Return (X, Y) of the center of cell containing provided text 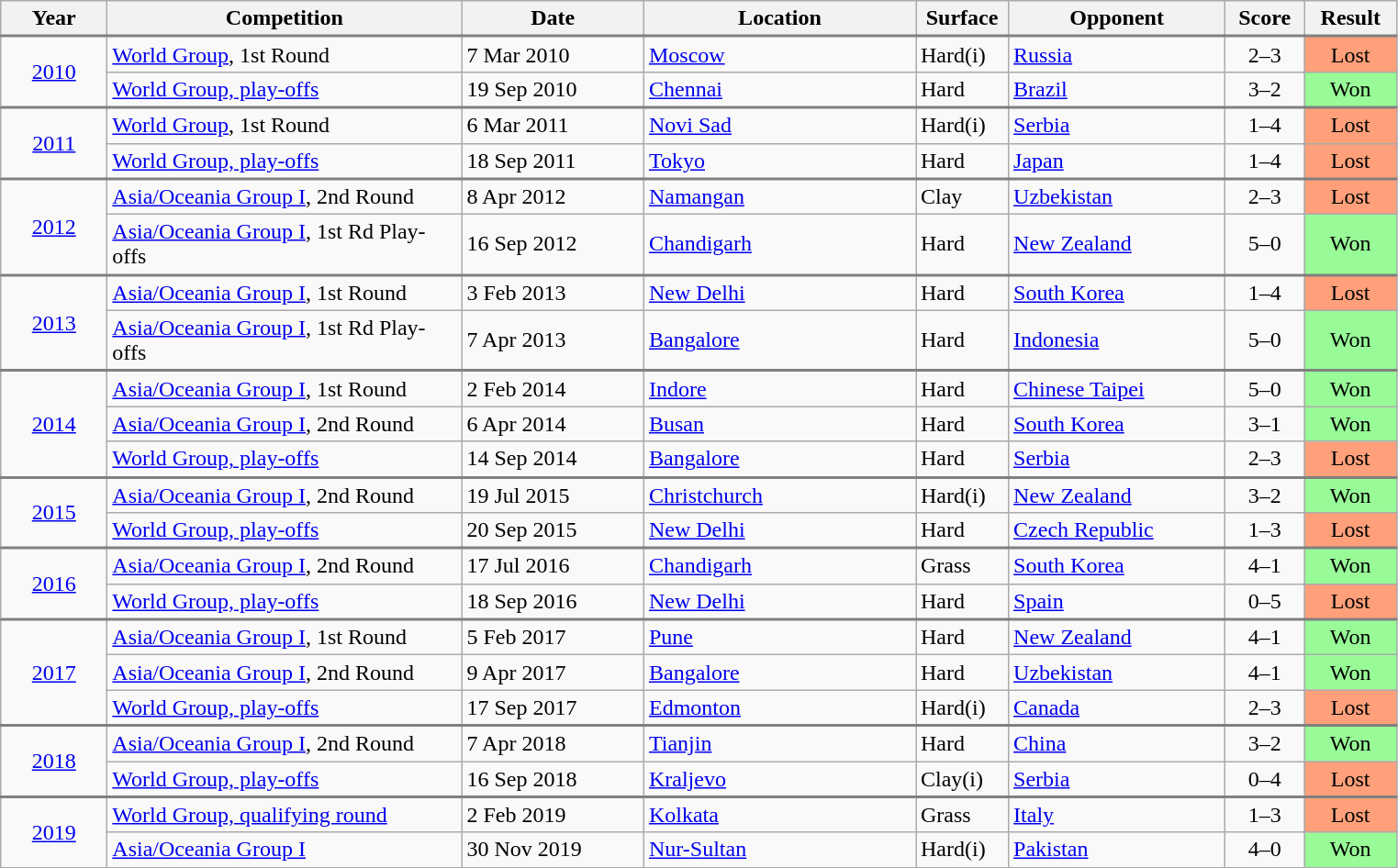
17 Sep 2017 (553, 708)
Pune (779, 637)
Score (1265, 18)
30 Nov 2019 (553, 850)
6 Mar 2011 (553, 125)
20 Sep 2015 (553, 530)
2015 (54, 513)
Russia (1117, 55)
6 Apr 2014 (553, 424)
19 Sep 2010 (553, 90)
Brazil (1117, 90)
Kolkata (779, 815)
Asia/Oceania Group I (285, 850)
18 Sep 2011 (553, 161)
World Group, qualifying round (285, 815)
Indonesia (1117, 340)
16 Sep 2012 (553, 245)
Tianjin (779, 743)
Pakistan (1117, 850)
Novi Sad (779, 125)
Clay(i) (962, 780)
Surface (962, 18)
0–5 (1265, 602)
0–4 (1265, 780)
2012 (54, 228)
Chinese Taipei (1117, 389)
9 Apr 2017 (553, 673)
17 Jul 2016 (553, 565)
Opponent (1117, 18)
Italy (1117, 815)
Namangan (779, 196)
7 Mar 2010 (553, 55)
Year (54, 18)
Kraljevo (779, 780)
Busan (779, 424)
2019 (54, 831)
3–1 (1265, 424)
2010 (54, 72)
7 Apr 2013 (553, 340)
Chennai (779, 90)
2014 (54, 424)
China (1117, 743)
Japan (1117, 161)
8 Apr 2012 (553, 196)
14 Sep 2014 (553, 459)
3 Feb 2013 (553, 292)
18 Sep 2016 (553, 602)
Indore (779, 389)
2 Feb 2019 (553, 815)
5 Feb 2017 (553, 637)
Clay (962, 196)
Tokyo (779, 161)
2 Feb 2014 (553, 389)
Christchurch (779, 495)
Edmonton (779, 708)
Nur-Sultan (779, 850)
2011 (54, 143)
Competition (285, 18)
Spain (1117, 602)
7 Apr 2018 (553, 743)
2013 (54, 323)
2018 (54, 762)
Result (1351, 18)
Czech Republic (1117, 530)
Canada (1117, 708)
2017 (54, 673)
16 Sep 2018 (553, 780)
19 Jul 2015 (553, 495)
Location (779, 18)
Moscow (779, 55)
2016 (54, 584)
Date (553, 18)
4–0 (1265, 850)
